Return [x, y] of the center of cell containing provided text 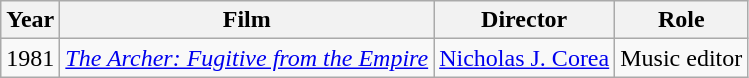
Director [524, 20]
The Archer: Fugitive from the Empire [247, 58]
Year [30, 20]
1981 [30, 58]
Role [682, 20]
Nicholas J. Corea [524, 58]
Music editor [682, 58]
Film [247, 20]
